Search for the cell housing the specified text and yield its (x, y) center coordinate. 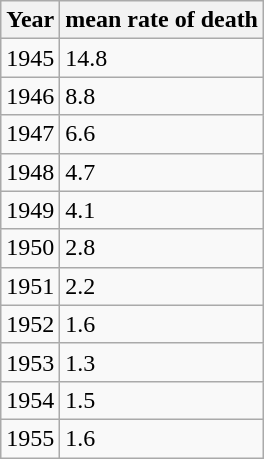
1947 (30, 134)
1946 (30, 96)
1.5 (162, 400)
1949 (30, 210)
2.2 (162, 286)
1952 (30, 324)
mean rate of death (162, 20)
1950 (30, 248)
1951 (30, 286)
2.8 (162, 248)
14.8 (162, 58)
4.7 (162, 172)
1955 (30, 438)
8.8 (162, 96)
1945 (30, 58)
4.1 (162, 210)
6.6 (162, 134)
1953 (30, 362)
1948 (30, 172)
1.3 (162, 362)
1954 (30, 400)
Year (30, 20)
